Return the [X, Y] coordinate for the center point of the cell that contains the specified text.  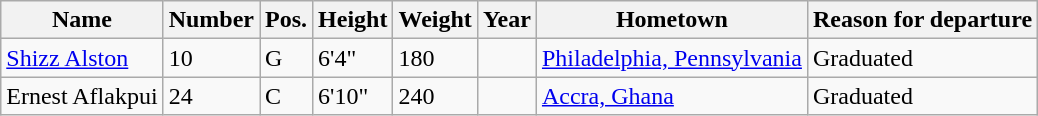
Hometown [672, 20]
180 [435, 58]
Year [506, 20]
10 [211, 58]
G [286, 58]
24 [211, 96]
Reason for departure [922, 20]
Philadelphia, Pennsylvania [672, 58]
Number [211, 20]
Shizz Alston [82, 58]
Accra, Ghana [672, 96]
240 [435, 96]
Pos. [286, 20]
Weight [435, 20]
6'10" [353, 96]
C [286, 96]
Name [82, 20]
Height [353, 20]
6'4" [353, 58]
Ernest Aflakpui [82, 96]
